Provide the [X, Y] coordinate of the cell's center where the given text is located.  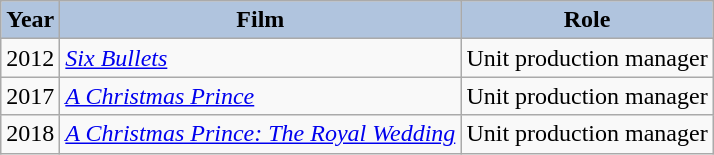
Role [587, 20]
A Christmas Prince: The Royal Wedding [260, 134]
Six Bullets [260, 58]
Film [260, 20]
A Christmas Prince [260, 96]
2012 [30, 58]
2017 [30, 96]
Year [30, 20]
2018 [30, 134]
